Determine the [x, y] coordinate at the center of the cell enclosing the given text.  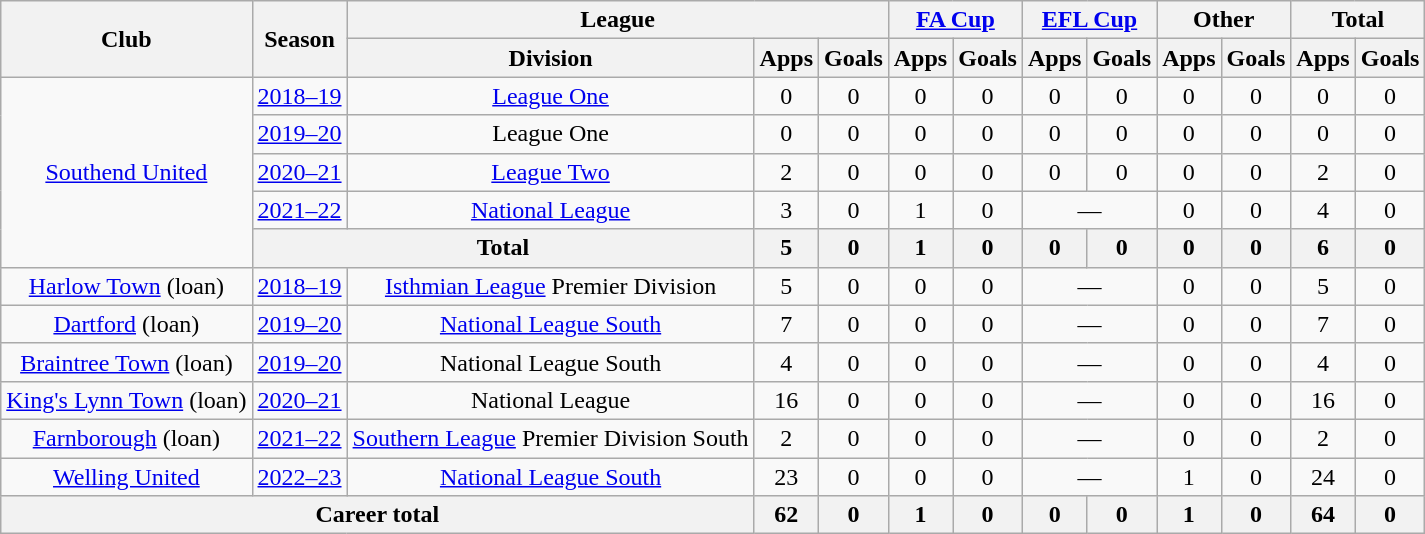
Isthmian League Premier Division [550, 286]
Southern League Premier Division South [550, 438]
3 [786, 210]
FA Cup [955, 20]
Career total [378, 515]
Club [126, 39]
Season [300, 39]
League Two [550, 172]
23 [786, 477]
Braintree Town (loan) [126, 362]
62 [786, 515]
Welling United [126, 477]
Division [550, 58]
League [618, 20]
King's Lynn Town (loan) [126, 400]
EFL Cup [1089, 20]
2022–23 [300, 477]
Southend United [126, 172]
Other [1224, 20]
24 [1323, 477]
Harlow Town (loan) [126, 286]
Dartford (loan) [126, 324]
64 [1323, 515]
Farnborough (loan) [126, 438]
6 [1323, 248]
